Return the (X, Y) coordinate for the center point of the cell that contains the specified text.  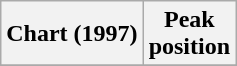
Peakposition (189, 34)
Chart (1997) (72, 34)
